Pinpoint the cell where the given text exists, returning its (x, y) midpoint coordinate. 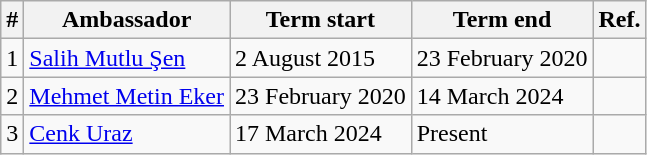
Ref. (620, 20)
Ambassador (127, 20)
Cenk Uraz (127, 134)
Salih Mutlu Şen (127, 58)
Term start (321, 20)
3 (12, 134)
17 March 2024 (321, 134)
# (12, 20)
1 (12, 58)
2 (12, 96)
Mehmet Metin Eker (127, 96)
Term end (502, 20)
14 March 2024 (502, 96)
2 August 2015 (321, 58)
Present (502, 134)
